Return the [X, Y] coordinate for the center point of the cell that contains the specified text.  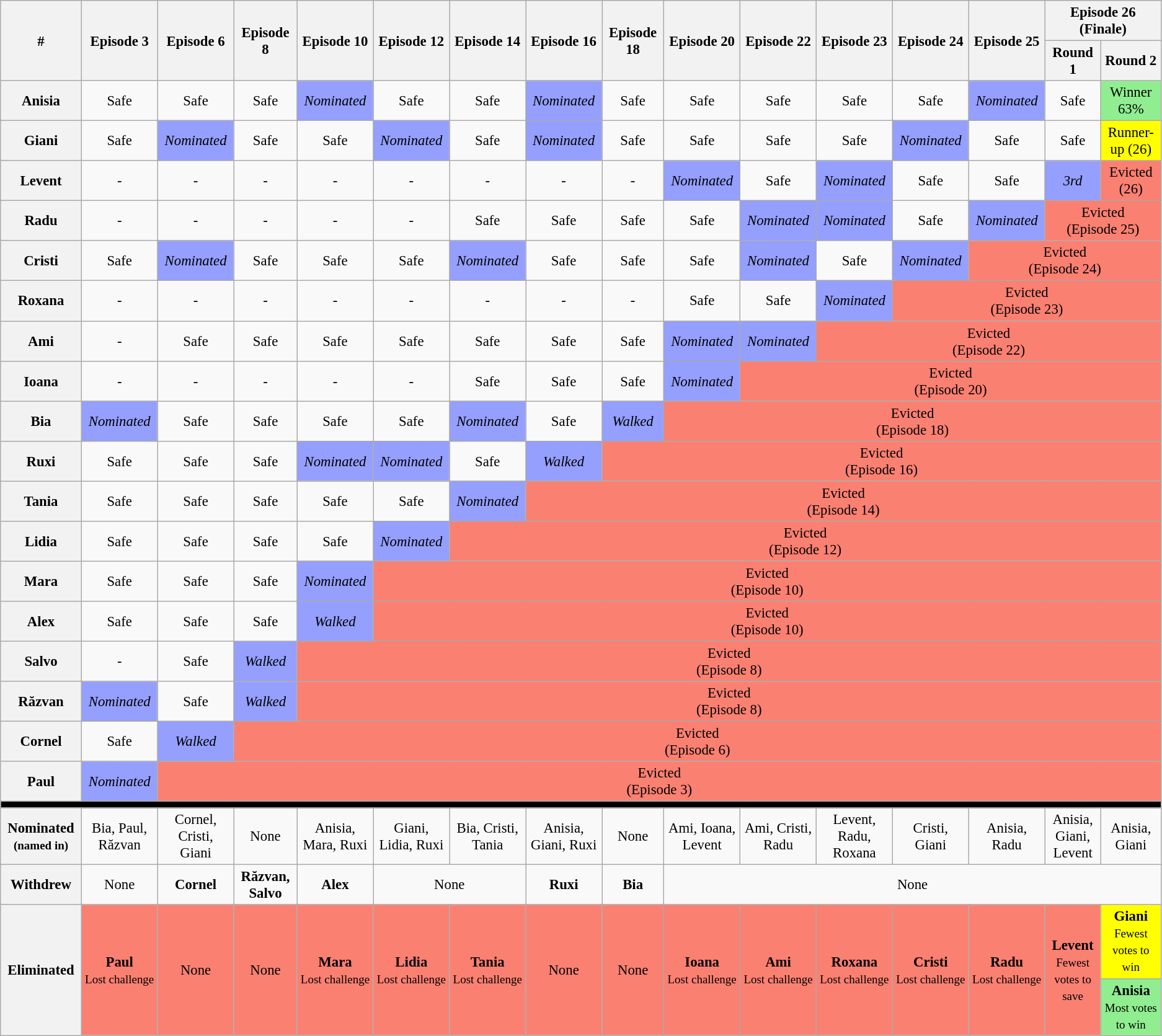
Evicted(Episode 24) [1065, 260]
Giani [41, 141]
Giani, Lidia, Ruxi [412, 836]
Episode 18 [633, 41]
Evicted(Episode 18) [913, 422]
Cornel, Cristi, Giani [196, 836]
Evicted(26) [1131, 181]
Evicted(Episode 16) [882, 461]
Bia, Cristi, Tania [487, 836]
PaulLost challenge [119, 970]
Evicted(Episode 3) [659, 781]
Runner-up (26) [1131, 141]
Evicted(Episode 22) [988, 341]
Ioana [41, 381]
AnisiaMost votes to win [1131, 1007]
Ami, Ioana, Levent [702, 836]
Cristi, Giani [930, 836]
LeventFewest votes to save [1073, 970]
Episode 6 [196, 41]
Levent, Radu, Roxana [854, 836]
Roxana [41, 301]
Anisia, Mara, Ruxi [335, 836]
CristiLost challenge [930, 970]
Levent [41, 181]
Round 1 [1073, 61]
Episode 12 [412, 41]
Răzvan, Salvo [265, 885]
Cristi [41, 260]
Episode 16 [564, 41]
GianiFewest votes to win [1131, 942]
Withdrew [41, 885]
TaniaLost challenge [487, 970]
Episode 22 [779, 41]
Anisia, Giani, Ruxi [564, 836]
Răzvan [41, 702]
Anisia, Giani [1131, 836]
Salvo [41, 661]
MaraLost challenge [335, 970]
Evicted(Episode 14) [843, 501]
Episode 8 [265, 41]
RoxanaLost challenge [854, 970]
Episode 24 [930, 41]
Bia, Paul, Răzvan [119, 836]
Episode 10 [335, 41]
Evicted(Episode 20) [951, 381]
Episode 23 [854, 41]
Anisia, Giani, Levent [1073, 836]
Eliminated [41, 970]
AmiLost challenge [779, 970]
LidiaLost challenge [412, 970]
3rd [1073, 181]
Tania [41, 501]
Evicted(Episode 23) [1027, 301]
Anisia [41, 100]
Ami, Cristi, Radu [779, 836]
Winner63% [1131, 100]
Lidia [41, 542]
Evicted(Episode 6) [697, 742]
Evicted(Episode 25) [1102, 221]
Mara [41, 582]
IoanaLost challenge [702, 970]
Radu [41, 221]
Episode 3 [119, 41]
Evicted(Episode 12) [805, 542]
# [41, 41]
Ami [41, 341]
Episode 20 [702, 41]
RaduLost challenge [1007, 970]
Episode 26 (Finale) [1102, 21]
Paul [41, 781]
Episode 14 [487, 41]
Round 2 [1131, 61]
Nominated(named in) [41, 836]
Episode 25 [1007, 41]
Anisia, Radu [1007, 836]
